Determine the [x, y] coordinate at the center of the cell enclosing the given text.  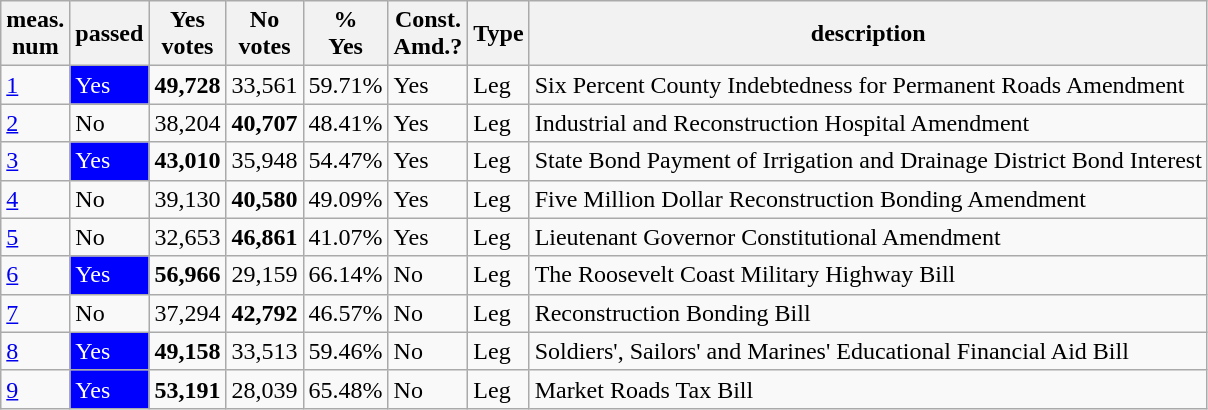
35,948 [264, 161]
48.41% [346, 123]
6 [36, 275]
49,728 [188, 85]
Reconstruction Bonding Bill [868, 313]
33,513 [264, 351]
49.09% [346, 199]
passed [110, 34]
Lieutenant Governor Constitutional Amendment [868, 237]
65.48% [346, 389]
Yesvotes [188, 34]
43,010 [188, 161]
Five Million Dollar Reconstruction Bonding Amendment [868, 199]
46.57% [346, 313]
State Bond Payment of Irrigation and Drainage District Bond Interest [868, 161]
49,158 [188, 351]
The Roosevelt Coast Military Highway Bill [868, 275]
59.46% [346, 351]
28,039 [264, 389]
3 [36, 161]
37,294 [188, 313]
7 [36, 313]
meas.num [36, 34]
Const.Amd.? [428, 34]
%Yes [346, 34]
33,561 [264, 85]
Soldiers', Sailors' and Marines' Educational Financial Aid Bill [868, 351]
2 [36, 123]
5 [36, 237]
39,130 [188, 199]
9 [36, 389]
4 [36, 199]
66.14% [346, 275]
54.47% [346, 161]
29,159 [264, 275]
56,966 [188, 275]
32,653 [188, 237]
Industrial and Reconstruction Hospital Amendment [868, 123]
42,792 [264, 313]
1 [36, 85]
40,707 [264, 123]
53,191 [188, 389]
Novotes [264, 34]
46,861 [264, 237]
Type [498, 34]
Six Percent County Indebtedness for Permanent Roads Amendment [868, 85]
40,580 [264, 199]
59.71% [346, 85]
description [868, 34]
8 [36, 351]
38,204 [188, 123]
Market Roads Tax Bill [868, 389]
41.07% [346, 237]
